Provide the [X, Y] coordinate of the cell's center where the given text is located.  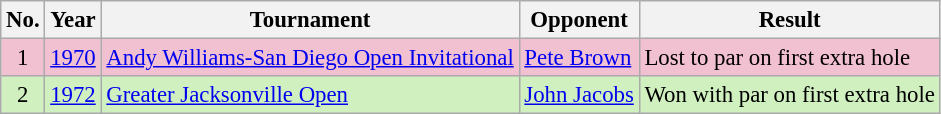
Won with par on first extra hole [790, 95]
No. [23, 20]
1 [23, 58]
Result [790, 20]
Andy Williams-San Diego Open Invitational [310, 58]
Year [73, 20]
1970 [73, 58]
Tournament [310, 20]
Greater Jacksonville Open [310, 95]
Opponent [579, 20]
Lost to par on first extra hole [790, 58]
John Jacobs [579, 95]
1972 [73, 95]
Pete Brown [579, 58]
2 [23, 95]
